Find where the given text appears and provide that cell's center as [X, Y] coordinate. 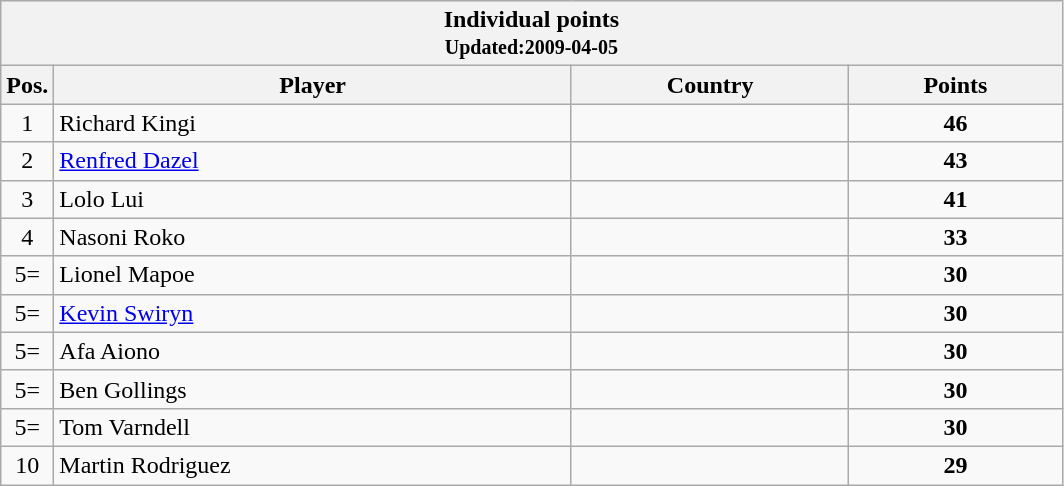
Lolo Lui [313, 199]
Renfred Dazel [313, 161]
Richard Kingi [313, 123]
Tom Varndell [313, 427]
1 [28, 123]
Player [313, 85]
46 [956, 123]
Afa Aiono [313, 351]
3 [28, 199]
Pos. [28, 85]
41 [956, 199]
Lionel Mapoe [313, 275]
Martin Rodriguez [313, 465]
29 [956, 465]
2 [28, 161]
Points [956, 85]
Country [710, 85]
10 [28, 465]
Kevin Swiryn [313, 313]
4 [28, 237]
Nasoni Roko [313, 237]
Ben Gollings [313, 389]
Individual points Updated:2009-04-05 [532, 34]
43 [956, 161]
33 [956, 237]
